Identify which cell holds the provided text, then report its (x, y) central coordinate. 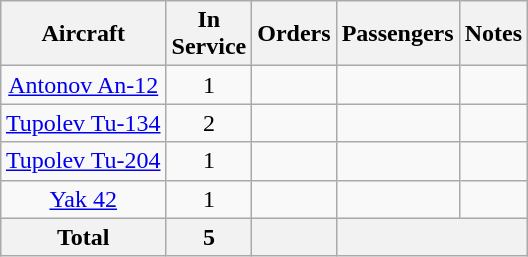
Tupolev Tu-204 (83, 161)
Total (83, 237)
Passengers (398, 34)
Yak 42 (83, 199)
2 (209, 123)
Tupolev Tu-134 (83, 123)
InService (209, 34)
Aircraft (83, 34)
Antonov An-12 (83, 85)
Notes (493, 34)
Orders (294, 34)
5 (209, 237)
